Locate the cell with the specified text and output its [X, Y] center coordinate. 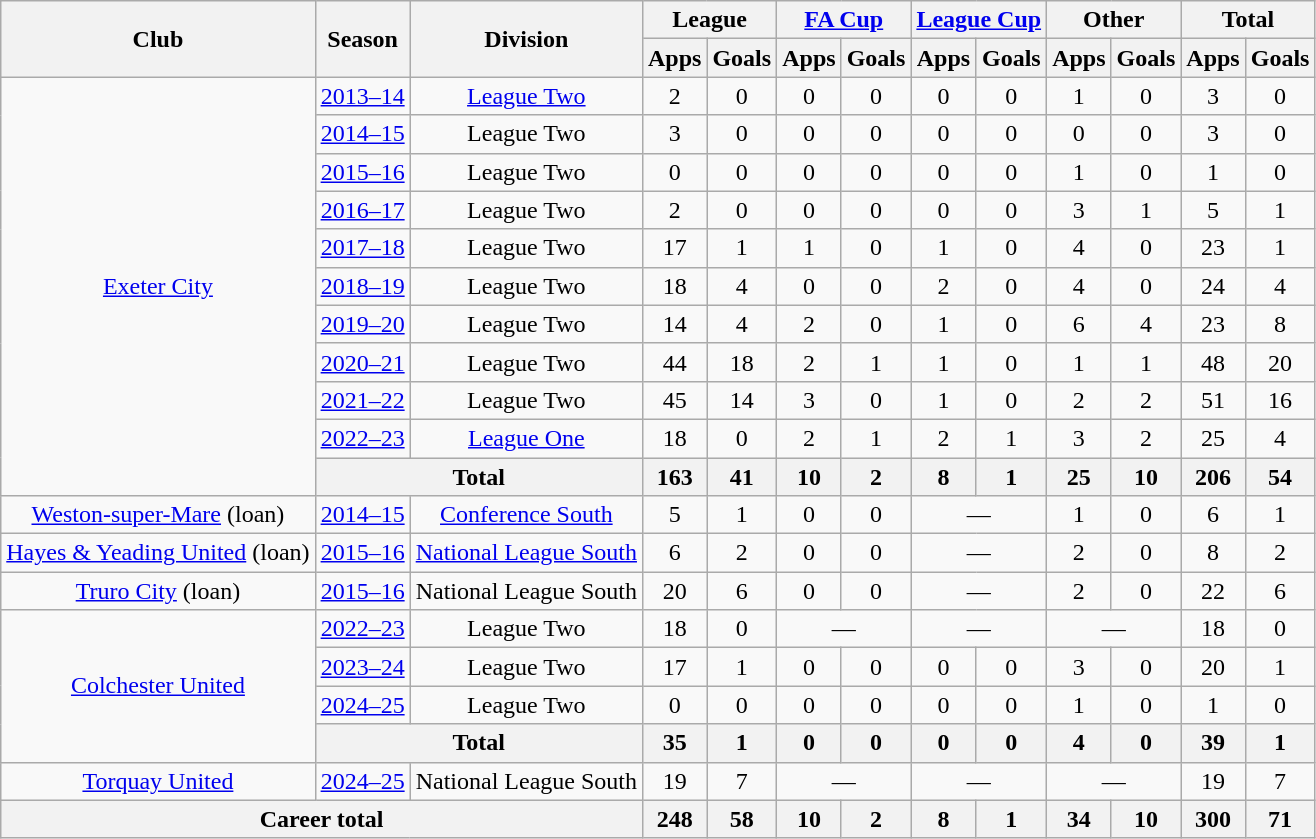
45 [674, 400]
Other [1114, 20]
58 [742, 819]
Career total [322, 819]
League [709, 20]
Club [158, 39]
Torquay United [158, 781]
41 [742, 477]
Colchester United [158, 686]
2020–21 [362, 362]
Weston-super-Mare (loan) [158, 515]
206 [1213, 477]
16 [1280, 400]
44 [674, 362]
2016–17 [362, 210]
71 [1280, 819]
League One [526, 438]
54 [1280, 477]
Division [526, 39]
FA Cup [844, 20]
35 [674, 743]
League Cup [979, 20]
39 [1213, 743]
2013–14 [362, 96]
24 [1213, 286]
2021–22 [362, 400]
34 [1079, 819]
Season [362, 39]
2023–24 [362, 667]
2018–19 [362, 286]
Conference South [526, 515]
48 [1213, 362]
Hayes & Yeading United (loan) [158, 553]
Truro City (loan) [158, 591]
51 [1213, 400]
2017–18 [362, 248]
300 [1213, 819]
248 [674, 819]
2019–20 [362, 324]
Exeter City [158, 286]
163 [674, 477]
22 [1213, 591]
